Identify which cell holds the provided text, then report its (x, y) central coordinate. 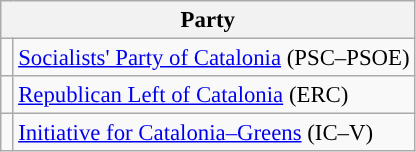
Initiative for Catalonia–Greens (IC–V) (214, 133)
Socialists' Party of Catalonia (PSC–PSOE) (214, 58)
Republican Left of Catalonia (ERC) (214, 95)
Party (208, 20)
